From the cell containing the given text, extract its center point as [x, y] coordinate. 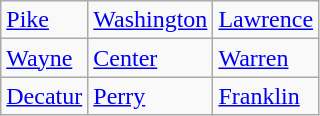
Decatur [44, 96]
Wayne [44, 58]
Center [150, 58]
Perry [150, 96]
Pike [44, 20]
Franklin [266, 96]
Lawrence [266, 20]
Warren [266, 58]
Washington [150, 20]
